Provide the (x, y) coordinate of the cell's center where the given text is located.  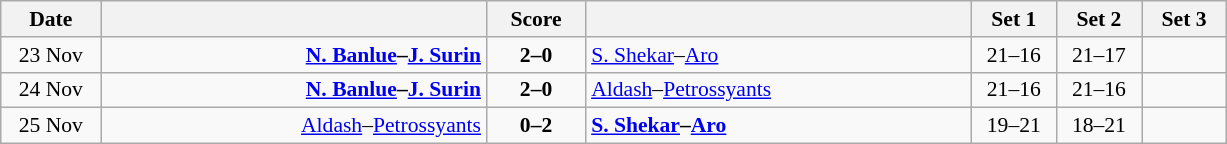
18–21 (1098, 126)
Set 1 (1014, 19)
Set 2 (1098, 19)
Score (536, 19)
23 Nov (51, 55)
19–21 (1014, 126)
0–2 (536, 126)
Date (51, 19)
25 Nov (51, 126)
24 Nov (51, 90)
21–17 (1098, 55)
Set 3 (1184, 19)
